Identify which cell holds the provided text, then report its [x, y] central coordinate. 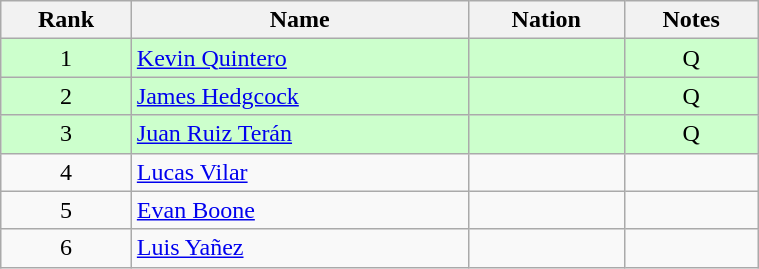
3 [66, 134]
1 [66, 58]
Notes [692, 20]
Lucas Vilar [300, 172]
5 [66, 210]
Luis Yañez [300, 248]
Juan Ruiz Terán [300, 134]
Rank [66, 20]
James Hedgcock [300, 96]
6 [66, 248]
Nation [546, 20]
2 [66, 96]
Name [300, 20]
4 [66, 172]
Evan Boone [300, 210]
Kevin Quintero [300, 58]
